Determine the (X, Y) coordinate at the center of the cell enclosing the given text.  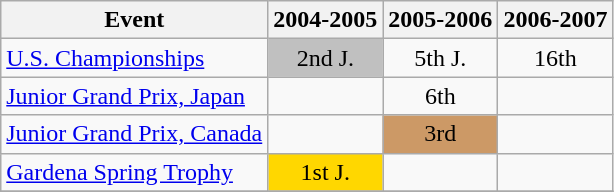
1st J. (326, 172)
3rd (440, 134)
2005-2006 (440, 20)
Event (134, 20)
5th J. (440, 58)
6th (440, 96)
2nd J. (326, 58)
16th (556, 58)
Junior Grand Prix, Canada (134, 134)
2006-2007 (556, 20)
Junior Grand Prix, Japan (134, 96)
2004-2005 (326, 20)
Gardena Spring Trophy (134, 172)
U.S. Championships (134, 58)
